Search for the cell housing the specified text and yield its [x, y] center coordinate. 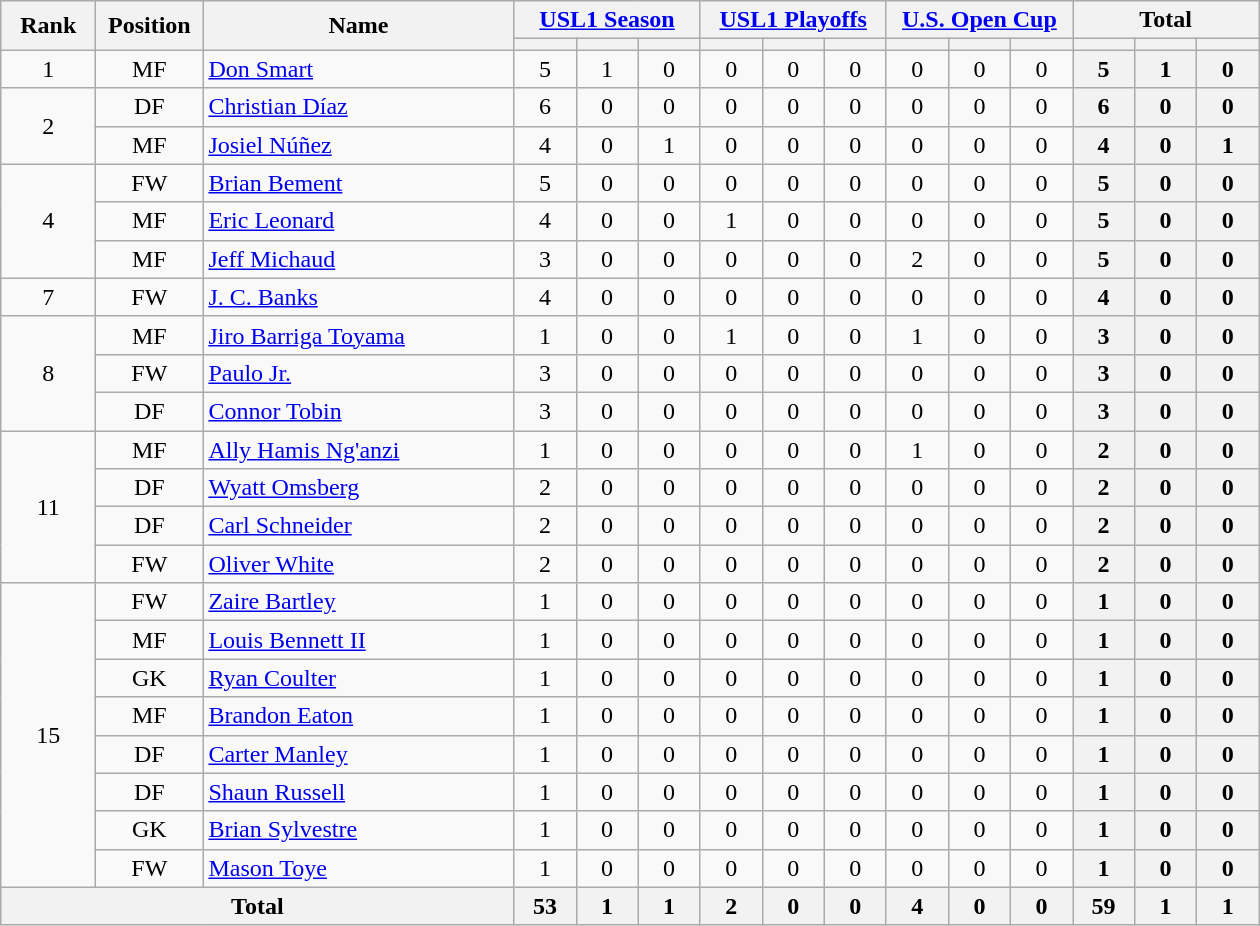
J. C. Banks [358, 297]
U.S. Open Cup [979, 20]
Ryan Coulter [358, 678]
15 [48, 735]
Mason Toye [358, 868]
59 [1103, 906]
Eric Leonard [358, 221]
Brian Sylvestre [358, 830]
Zaire Bartley [358, 602]
Position [150, 26]
7 [48, 297]
Louis Bennett II [358, 640]
USL1 Season [607, 20]
Brandon Eaton [358, 716]
11 [48, 506]
Christian Díaz [358, 107]
Brian Bement [358, 183]
Carl Schneider [358, 526]
Rank [48, 26]
USL1 Playoffs [793, 20]
Don Smart [358, 69]
Jiro Barriga Toyama [358, 335]
Oliver White [358, 564]
Shaun Russell [358, 792]
Josiel Núñez [358, 145]
53 [545, 906]
Ally Hamis Ng'anzi [358, 449]
Jeff Michaud [358, 259]
Paulo Jr. [358, 373]
Wyatt Omsberg [358, 488]
8 [48, 373]
Name [358, 26]
Connor Tobin [358, 411]
Carter Manley [358, 754]
